Identify which cell holds the provided text, then report its [x, y] central coordinate. 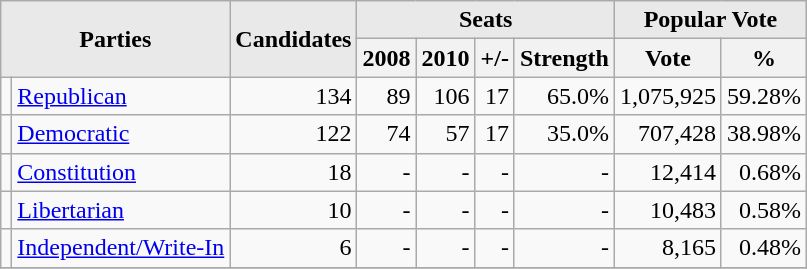
Seats [486, 20]
12,414 [668, 172]
10 [294, 210]
65.0% [564, 96]
6 [294, 248]
Republican [121, 96]
+/- [494, 58]
% [764, 58]
35.0% [564, 134]
0.68% [764, 172]
57 [446, 134]
8,165 [668, 248]
74 [386, 134]
122 [294, 134]
106 [446, 96]
707,428 [668, 134]
10,483 [668, 210]
0.58% [764, 210]
134 [294, 96]
2008 [386, 58]
38.98% [764, 134]
Independent/Write-In [121, 248]
0.48% [764, 248]
89 [386, 96]
Popular Vote [710, 20]
Vote [668, 58]
1,075,925 [668, 96]
18 [294, 172]
Constitution [121, 172]
Parties [116, 39]
59.28% [764, 96]
2010 [446, 58]
Libertarian [121, 210]
Candidates [294, 39]
Democratic [121, 134]
Strength [564, 58]
